Output the [x, y] coordinate of the center of the cell containing the given text.  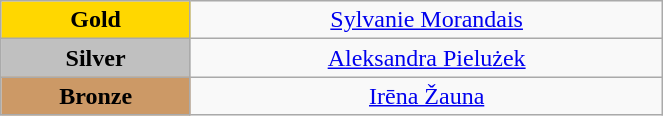
Bronze [96, 96]
Aleksandra Pielużek [426, 58]
Sylvanie Morandais [426, 20]
Silver [96, 58]
Gold [96, 20]
Irēna Žauna [426, 96]
